Pinpoint the cell where the given text exists, returning its [X, Y] midpoint coordinate. 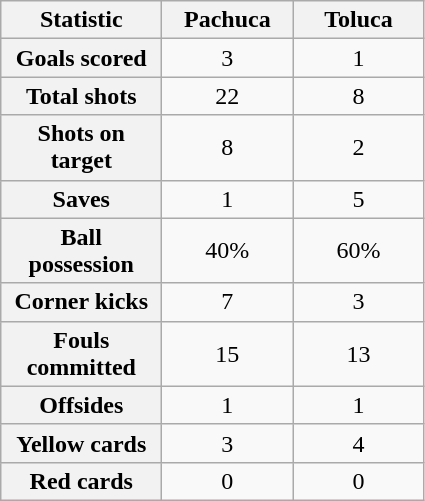
Shots on target [82, 148]
2 [358, 148]
Statistic [82, 20]
22 [228, 96]
7 [228, 302]
Pachuca [228, 20]
Offsides [82, 405]
Saves [82, 199]
Red cards [82, 481]
13 [358, 354]
Fouls committed [82, 354]
15 [228, 354]
40% [228, 250]
Total shots [82, 96]
Goals scored [82, 58]
4 [358, 443]
Corner kicks [82, 302]
Yellow cards [82, 443]
Ball possession [82, 250]
Toluca [358, 20]
60% [358, 250]
5 [358, 199]
